Return [x, y] of the center of cell containing provided text 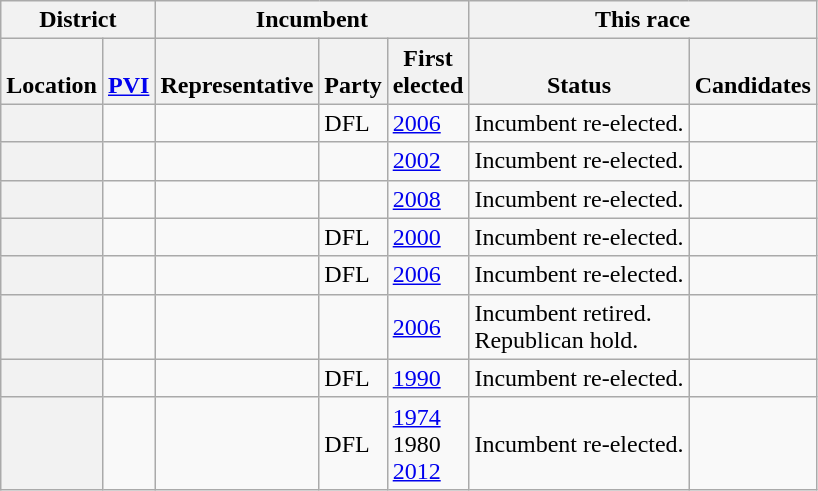
Status [579, 72]
19741980 2012 [428, 443]
Firstelected [428, 72]
2000 [428, 237]
Party [353, 72]
1990 [428, 378]
District [78, 20]
Representative [237, 72]
Location [52, 72]
2008 [428, 199]
This race [642, 20]
Candidates [752, 72]
Incumbent [312, 20]
PVI [128, 72]
2002 [428, 161]
Incumbent retired.Republican hold. [579, 326]
